Capture the cell that displays the provided text and extract its (x, y) central coordinate. 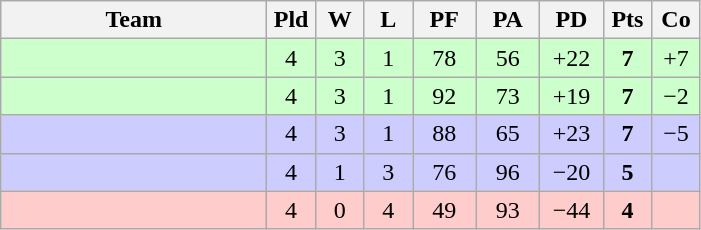
−5 (676, 134)
56 (508, 58)
−2 (676, 96)
96 (508, 172)
Pld (292, 20)
5 (628, 172)
+19 (572, 96)
−44 (572, 210)
Team (134, 20)
78 (444, 58)
+7 (676, 58)
92 (444, 96)
Pts (628, 20)
76 (444, 172)
PA (508, 20)
73 (508, 96)
+22 (572, 58)
+23 (572, 134)
PD (572, 20)
Co (676, 20)
−20 (572, 172)
L (388, 20)
49 (444, 210)
PF (444, 20)
88 (444, 134)
0 (340, 210)
65 (508, 134)
W (340, 20)
93 (508, 210)
